Pinpoint the cell where the given text exists, returning its (X, Y) midpoint coordinate. 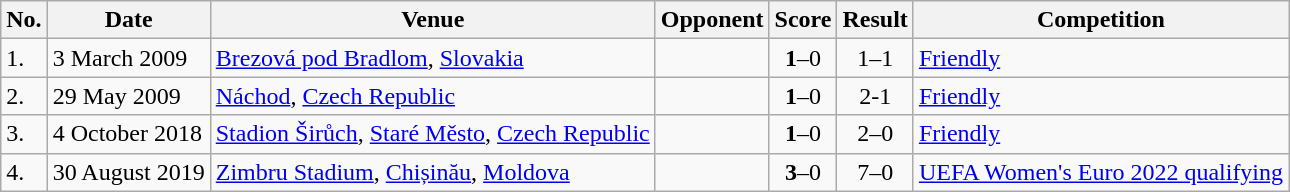
1. (24, 58)
Zimbru Stadium, Chișinău, Moldova (432, 172)
Stadion Širůch, Staré Město, Czech Republic (432, 134)
2-1 (875, 96)
UEFA Women's Euro 2022 qualifying (1100, 172)
2–0 (875, 134)
3. (24, 134)
1–1 (875, 58)
Venue (432, 20)
Brezová pod Bradlom, Slovakia (432, 58)
29 May 2009 (128, 96)
Náchod, Czech Republic (432, 96)
30 August 2019 (128, 172)
No. (24, 20)
3–0 (803, 172)
7–0 (875, 172)
4 October 2018 (128, 134)
Score (803, 20)
Competition (1100, 20)
Result (875, 20)
2. (24, 96)
Opponent (712, 20)
4. (24, 172)
Date (128, 20)
3 March 2009 (128, 58)
